Return the [x, y] coordinate for the center point of the cell that contains the specified text.  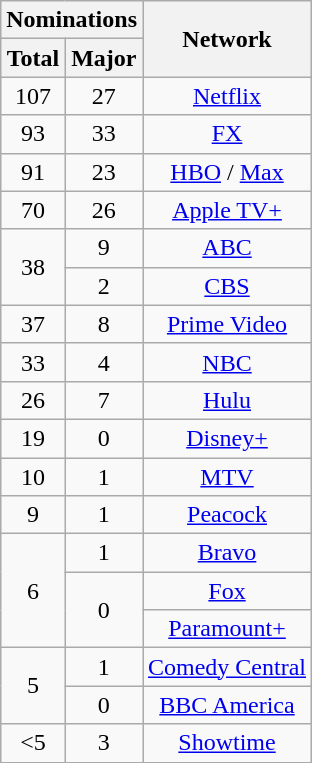
93 [33, 134]
<5 [33, 743]
BBC America [226, 705]
91 [33, 172]
10 [33, 477]
Major [104, 58]
Bravo [226, 553]
70 [33, 210]
Disney+ [226, 438]
Prime Video [226, 324]
38 [33, 267]
7 [104, 400]
5 [33, 686]
NBC [226, 362]
8 [104, 324]
19 [33, 438]
4 [104, 362]
Paramount+ [226, 629]
HBO / Max [226, 172]
Nominations [72, 20]
Netflix [226, 96]
37 [33, 324]
CBS [226, 286]
Hulu [226, 400]
107 [33, 96]
MTV [226, 477]
Apple TV+ [226, 210]
23 [104, 172]
2 [104, 286]
Total [33, 58]
ABC [226, 248]
Comedy Central [226, 667]
Peacock [226, 515]
27 [104, 96]
6 [33, 591]
Fox [226, 591]
Showtime [226, 743]
3 [104, 743]
Network [226, 39]
FX [226, 134]
